Identify which cell holds the provided text, then report its (x, y) central coordinate. 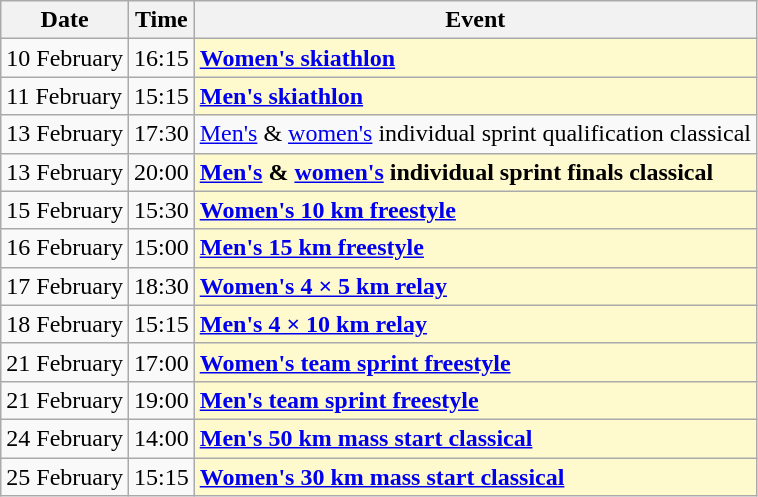
Women's 4 × 5 km relay (475, 286)
19:00 (161, 400)
Men's 4 × 10 km relay (475, 324)
Time (161, 20)
10 February (65, 58)
Women's skiathlon (475, 58)
Men's & women's individual sprint qualification classical (475, 134)
24 February (65, 438)
15:00 (161, 248)
Men's team sprint freestyle (475, 400)
11 February (65, 96)
15 February (65, 210)
Event (475, 20)
16 February (65, 248)
17:00 (161, 362)
Men's & women's individual sprint finals classical (475, 172)
25 February (65, 477)
17:30 (161, 134)
Men's 50 km mass start classical (475, 438)
Men's skiathlon (475, 96)
14:00 (161, 438)
18:30 (161, 286)
Women's 10 km freestyle (475, 210)
Women's 30 km mass start classical (475, 477)
Men's 15 km freestyle (475, 248)
16:15 (161, 58)
20:00 (161, 172)
17 February (65, 286)
Women's team sprint freestyle (475, 362)
Date (65, 20)
18 February (65, 324)
15:30 (161, 210)
